Locate the cell with the specified text and output its (x, y) center coordinate. 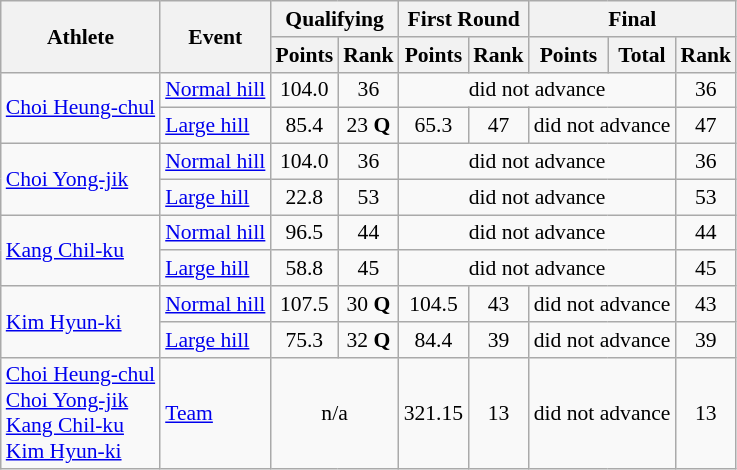
Kim Hyun-ki (80, 322)
85.4 (304, 126)
22.8 (304, 197)
65.3 (434, 126)
n/a (334, 413)
107.5 (304, 304)
Choi Heung-chul (80, 108)
96.5 (304, 233)
30 Q (368, 304)
Team (215, 413)
75.3 (304, 340)
Event (215, 36)
Kang Chil-ku (80, 250)
Final (632, 19)
84.4 (434, 340)
104.5 (434, 304)
32 Q (368, 340)
Athlete (80, 36)
First Round (464, 19)
Choi Yong-jik (80, 180)
Qualifying (334, 19)
Total (642, 55)
23 Q (368, 126)
Choi Heung-chulChoi Yong-jikKang Chil-kuKim Hyun-ki (80, 413)
321.15 (434, 413)
58.8 (304, 269)
